Determine the [X, Y] coordinate at the center of the cell enclosing the given text.  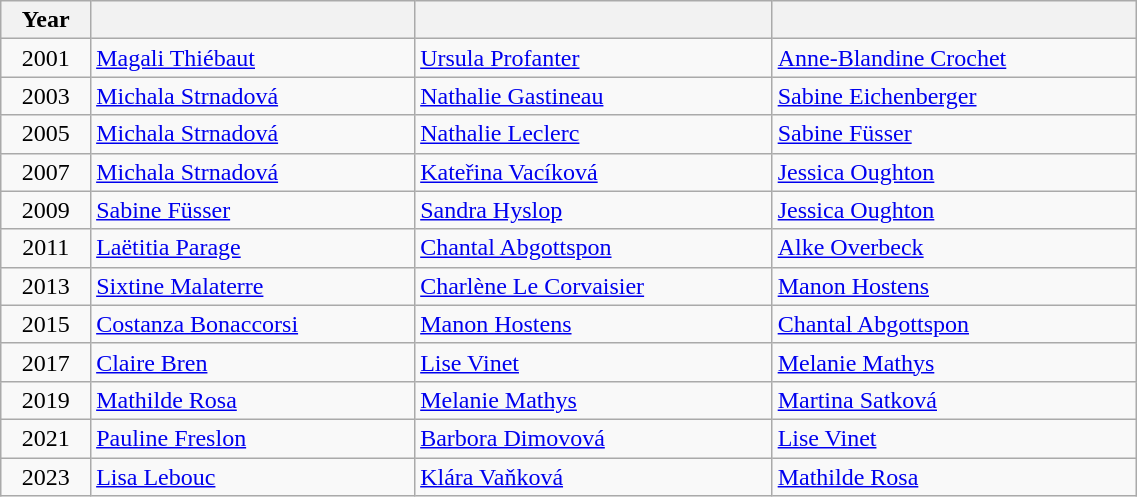
2013 [46, 286]
Barbora Dimovová [594, 438]
Sixtine Malaterre [253, 286]
2021 [46, 438]
2009 [46, 210]
Nathalie Gastineau [594, 96]
Charlène Le Corvaisier [594, 286]
Martina Satková [954, 400]
Ursula Profanter [594, 58]
2011 [46, 248]
Alke Overbeck [954, 248]
2003 [46, 96]
Sandra Hyslop [594, 210]
2001 [46, 58]
2023 [46, 477]
Year [46, 20]
Costanza Bonaccorsi [253, 324]
2017 [46, 362]
2019 [46, 400]
Magali Thiébaut [253, 58]
2007 [46, 172]
Klára Vaňková [594, 477]
Lisa Lebouc [253, 477]
Laëtitia Parage [253, 248]
2015 [46, 324]
Pauline Freslon [253, 438]
Claire Bren [253, 362]
Kateřina Vacíková [594, 172]
Anne-Blandine Crochet [954, 58]
Sabine Eichenberger [954, 96]
2005 [46, 134]
Nathalie Leclerc [594, 134]
